Extract the (X, Y) coordinate from the center of the cell holding the provided text.  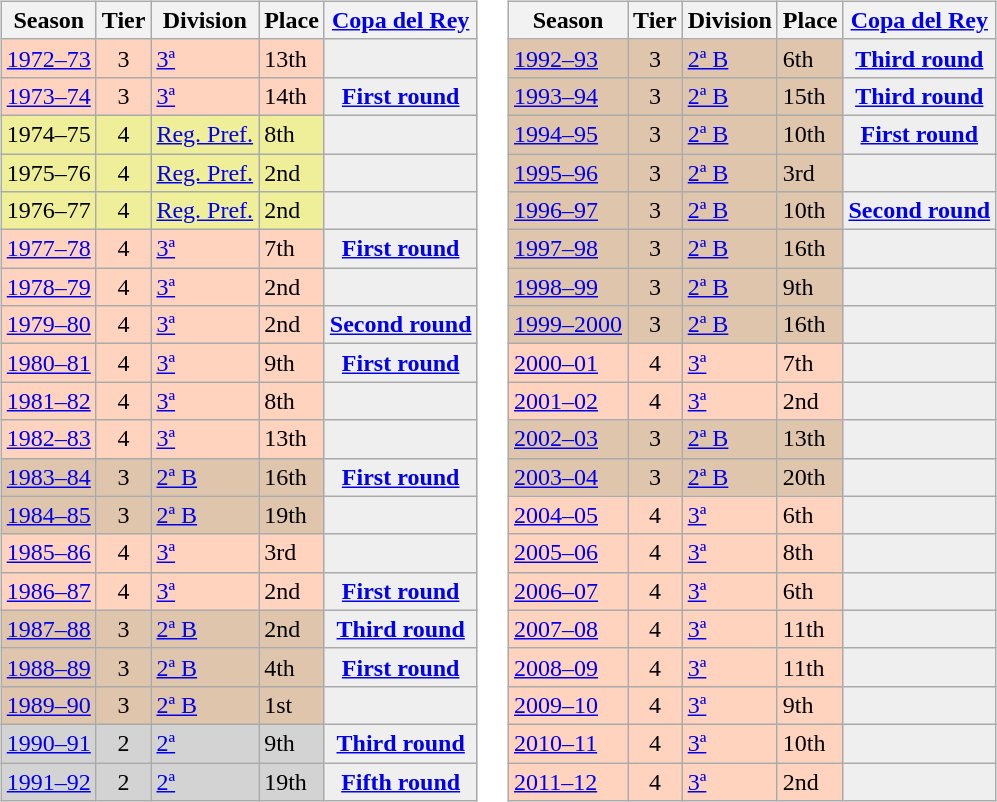
1988–89 (48, 667)
1987–88 (48, 629)
1st (292, 705)
1994–95 (568, 134)
1980–81 (48, 363)
2005–06 (568, 553)
1982–83 (48, 439)
1996–97 (568, 211)
2009–10 (568, 705)
Fifth round (400, 781)
1981–82 (48, 401)
1973–74 (48, 96)
1979–80 (48, 325)
2003–04 (568, 477)
2007–08 (568, 629)
1978–79 (48, 287)
14th (292, 96)
1998–99 (568, 287)
2010–11 (568, 743)
2011–12 (568, 781)
2001–02 (568, 401)
1995–96 (568, 173)
1977–78 (48, 249)
1976–77 (48, 211)
2000–01 (568, 363)
1972–73 (48, 58)
1993–94 (568, 96)
2008–09 (568, 667)
2002–03 (568, 439)
1997–98 (568, 249)
1990–91 (48, 743)
1974–75 (48, 134)
4th (292, 667)
20th (810, 477)
2004–05 (568, 515)
1975–76 (48, 173)
1986–87 (48, 591)
1989–90 (48, 705)
2006–07 (568, 591)
1991–92 (48, 781)
1992–93 (568, 58)
1999–2000 (568, 325)
1984–85 (48, 515)
1985–86 (48, 553)
15th (810, 96)
1983–84 (48, 477)
